Detect which cell encompasses the target text, then output its (x, y) center coordinate. 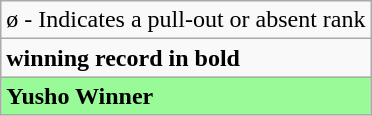
ø - Indicates a pull-out or absent rank (186, 20)
winning record in bold (186, 58)
Yusho Winner (186, 96)
